Return [x, y] of the center of cell containing provided text 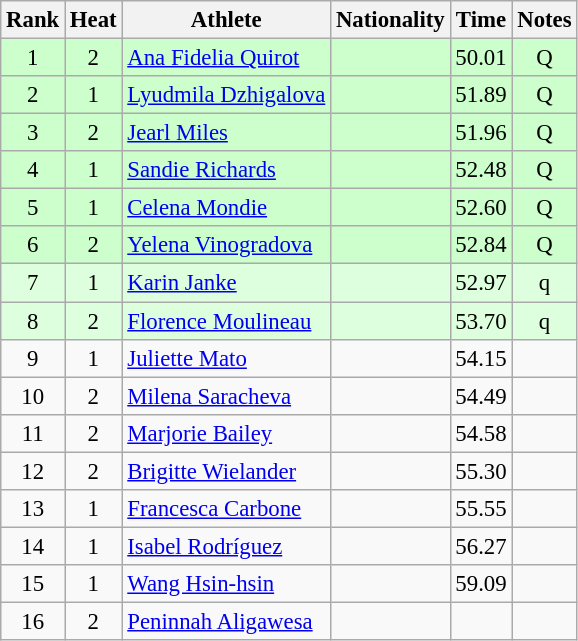
Milena Saracheva [226, 396]
Notes [544, 20]
53.70 [481, 321]
51.89 [481, 95]
3 [33, 133]
59.09 [481, 584]
50.01 [481, 58]
Wang Hsin-hsin [226, 584]
Marjorie Bailey [226, 433]
54.49 [481, 396]
Juliette Mato [226, 358]
52.84 [481, 245]
55.55 [481, 509]
Ana Fidelia Quirot [226, 58]
Sandie Richards [226, 170]
56.27 [481, 546]
14 [33, 546]
55.30 [481, 471]
Karin Janke [226, 283]
Jearl Miles [226, 133]
5 [33, 208]
7 [33, 283]
Time [481, 20]
Rank [33, 20]
8 [33, 321]
Peninnah Aligawesa [226, 621]
Brigitte Wielander [226, 471]
52.48 [481, 170]
Nationality [390, 20]
52.60 [481, 208]
13 [33, 509]
6 [33, 245]
51.96 [481, 133]
Isabel Rodríguez [226, 546]
54.15 [481, 358]
Athlete [226, 20]
Heat [94, 20]
Francesca Carbone [226, 509]
10 [33, 396]
4 [33, 170]
54.58 [481, 433]
15 [33, 584]
Yelena Vinogradova [226, 245]
16 [33, 621]
Lyudmila Dzhigalova [226, 95]
11 [33, 433]
Celena Mondie [226, 208]
Florence Moulineau [226, 321]
9 [33, 358]
52.97 [481, 283]
12 [33, 471]
